Scan for the cell matching the given text and deliver its [x, y] coordinate at center. 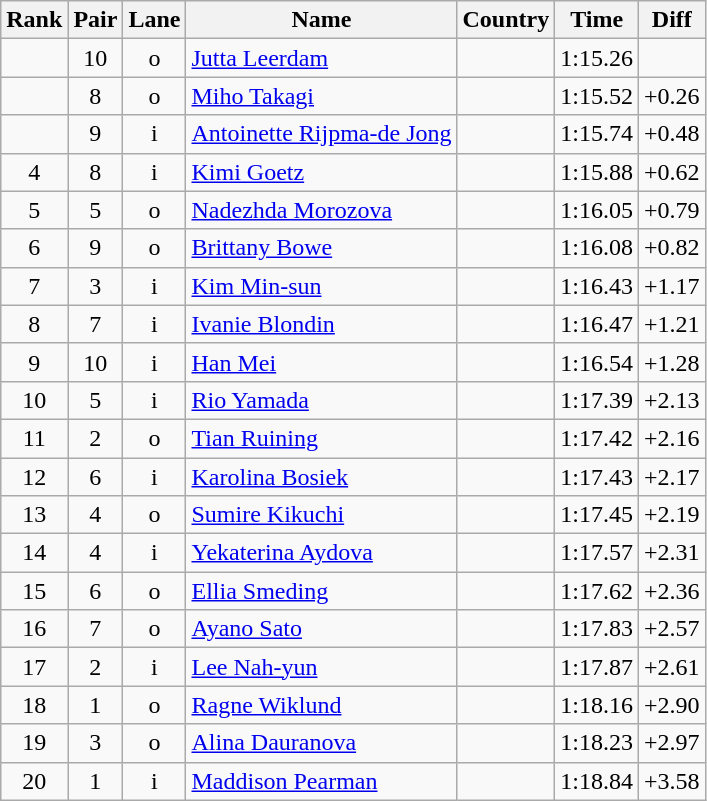
18 [34, 705]
1:16.54 [597, 362]
Yekaterina Aydova [322, 553]
1:18.84 [597, 781]
1:17.45 [597, 515]
16 [34, 629]
1:17.62 [597, 591]
1:16.47 [597, 324]
Jutta Leerdam [322, 58]
Ayano Sato [322, 629]
+2.16 [672, 438]
Rank [34, 20]
+0.82 [672, 248]
Brittany Bowe [322, 248]
1:16.08 [597, 248]
1:17.42 [597, 438]
Ragne Wiklund [322, 705]
+2.97 [672, 743]
Karolina Bosiek [322, 477]
+2.19 [672, 515]
Rio Yamada [322, 400]
11 [34, 438]
Kimi Goetz [322, 172]
+2.61 [672, 667]
17 [34, 667]
+2.36 [672, 591]
1:15.88 [597, 172]
+2.17 [672, 477]
Miho Takagi [322, 96]
13 [34, 515]
Lane [154, 20]
+2.57 [672, 629]
+2.90 [672, 705]
+0.26 [672, 96]
Nadezhda Morozova [322, 210]
Lee Nah-yun [322, 667]
Sumire Kikuchi [322, 515]
Ivanie Blondin [322, 324]
+1.21 [672, 324]
Pair [96, 20]
12 [34, 477]
1:15.26 [597, 58]
+3.58 [672, 781]
Ellia Smeding [322, 591]
1:17.43 [597, 477]
+1.28 [672, 362]
Maddison Pearman [322, 781]
1:18.16 [597, 705]
1:18.23 [597, 743]
1:15.74 [597, 134]
Kim Min-sun [322, 286]
20 [34, 781]
1:17.87 [597, 667]
1:17.83 [597, 629]
Alina Dauranova [322, 743]
+2.13 [672, 400]
19 [34, 743]
Diff [672, 20]
1:16.05 [597, 210]
Country [506, 20]
Tian Ruining [322, 438]
Time [597, 20]
+0.62 [672, 172]
+2.31 [672, 553]
1:16.43 [597, 286]
+0.48 [672, 134]
Name [322, 20]
Han Mei [322, 362]
1:17.57 [597, 553]
+1.17 [672, 286]
1:15.52 [597, 96]
14 [34, 553]
+0.79 [672, 210]
Antoinette Rijpma-de Jong [322, 134]
1:17.39 [597, 400]
15 [34, 591]
